Pinpoint the cell where the given text exists, returning its [x, y] midpoint coordinate. 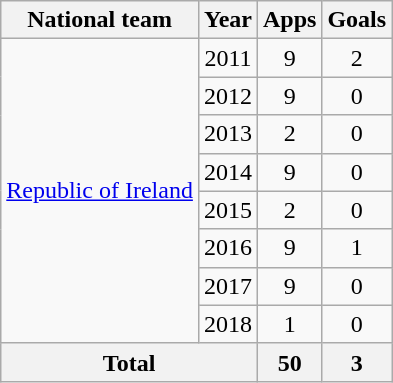
2015 [228, 210]
Total [130, 362]
50 [289, 362]
2011 [228, 58]
2013 [228, 134]
2016 [228, 248]
Goals [357, 20]
Republic of Ireland [100, 191]
2018 [228, 324]
2014 [228, 172]
2012 [228, 96]
Apps [289, 20]
3 [357, 362]
Year [228, 20]
National team [100, 20]
2017 [228, 286]
